Provide the [x, y] coordinate of the cell's center where the given text is located.  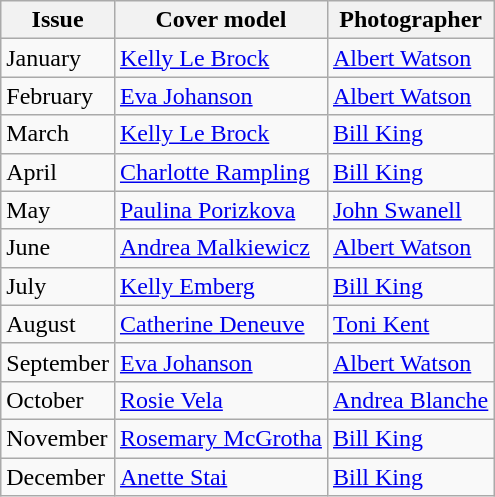
October [58, 400]
September [58, 362]
Catherine Deneuve [220, 324]
May [58, 210]
Andrea Blanche [410, 400]
June [58, 248]
November [58, 438]
Rosie Vela [220, 400]
March [58, 134]
Toni Kent [410, 324]
December [58, 477]
February [58, 96]
Photographer [410, 20]
Issue [58, 20]
John Swanell [410, 210]
Rosemary McGrotha [220, 438]
July [58, 286]
Cover model [220, 20]
January [58, 58]
Paulina Porizkova [220, 210]
Charlotte Rampling [220, 172]
Anette Stai [220, 477]
Andrea Malkiewicz [220, 248]
April [58, 172]
Kelly Emberg [220, 286]
August [58, 324]
